Locate the cell with the specified text and output its (x, y) center coordinate. 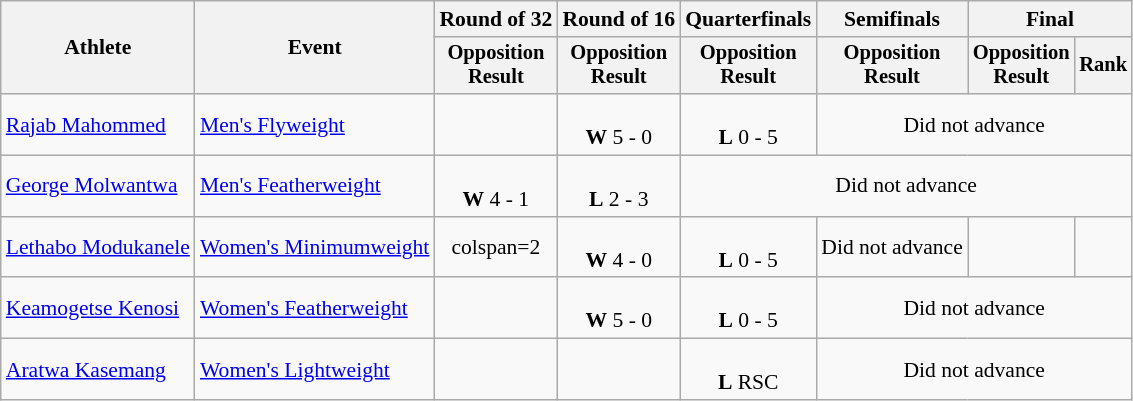
Keamogetse Kenosi (98, 308)
Athlete (98, 48)
George Molwantwa (98, 186)
Round of 32 (496, 19)
L RSC (748, 370)
Semifinals (892, 19)
Women's Minimumweight (315, 248)
colspan=2 (496, 248)
W 4 - 0 (618, 248)
Rank (1103, 66)
Quarterfinals (748, 19)
Lethabo Modukanele (98, 248)
Round of 16 (618, 19)
W 4 - 1 (496, 186)
Rajab Mahommed (98, 124)
Women's Lightweight (315, 370)
Men's Flyweight (315, 124)
Aratwa Kasemang (98, 370)
Women's Featherweight (315, 308)
Event (315, 48)
Men's Featherweight (315, 186)
L 2 - 3 (618, 186)
Final (1050, 19)
